Extract the (X, Y) coordinate from the center of the cell holding the provided text.  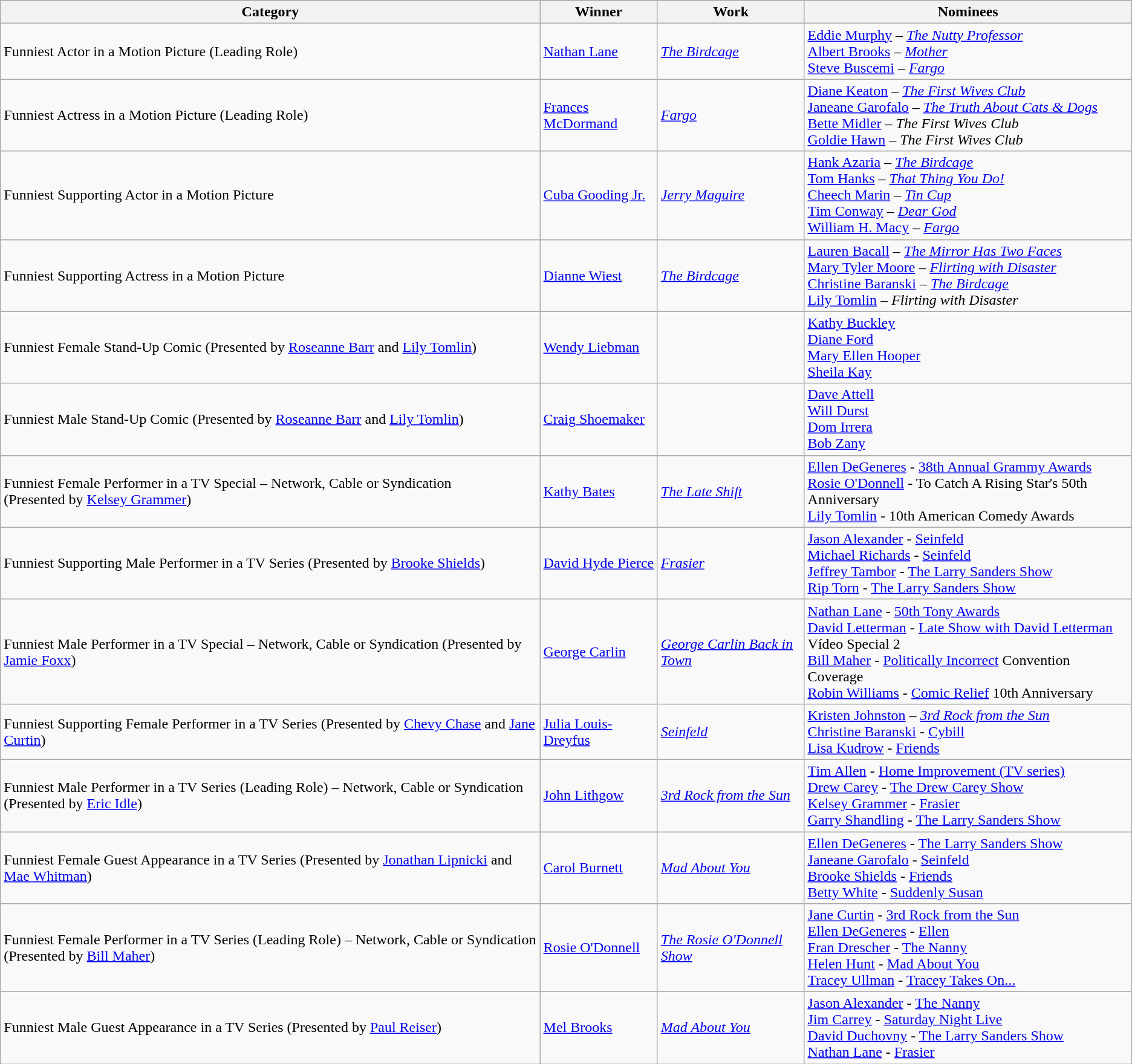
Category (270, 12)
Kristen Johnston – 3rd Rock from the SunChristine Baranski - CybillLisa Kudrow - Friends (968, 731)
Work (730, 12)
Funniest Female Guest Appearance in a TV Series (Presented by Jonathan Lipnicki and Mae Whitman) (270, 868)
Funniest Male Performer in a TV Series (Leading Role) – Network, Cable or Syndication (Presented by Eric Idle) (270, 796)
Funniest Female Stand-Up Comic (Presented by Roseanne Barr and Lily Tomlin) (270, 347)
Hank Azaria – The BirdcageTom Hanks – That Thing You Do!Cheech Marin – Tin CupTim Conway – Dear GodWilliam H. Macy – Fargo (968, 195)
Jerry Maguire (730, 195)
Wendy Liebman (599, 347)
Funniest Actress in a Motion Picture (Leading Role) (270, 115)
Jason Alexander - SeinfeldMichael Richards - SeinfeldJeffrey Tambor - The Larry Sanders ShowRip Torn - The Larry Sanders Show (968, 563)
Jane Curtin - 3rd Rock from the SunEllen DeGeneres - EllenFran Drescher - The NannyHelen Hunt - Mad About YouTracey Ullman - Tracey Takes On... (968, 948)
Winner (599, 12)
Rosie O'Donnell (599, 948)
Kathy Bates (599, 491)
Nathan Lane (599, 51)
George Carlin Back in Town (730, 652)
The Rosie O'Donnell Show (730, 948)
Ellen DeGeneres - 38th Annual Grammy AwardsRosie O'Donnell - To Catch A Rising Star's 50th AnniversaryLily Tomlin - 10th American Comedy Awards (968, 491)
3rd Rock from the Sun (730, 796)
Kathy BuckleyDiane FordMary Ellen HooperSheila Kay (968, 347)
Frances McDormand (599, 115)
Seinfeld (730, 731)
Craig Shoemaker (599, 420)
Funniest Female Performer in a TV Special – Network, Cable or Syndication(Presented by Kelsey Grammer) (270, 491)
David Hyde Pierce (599, 563)
Cuba Gooding Jr. (599, 195)
The Late Shift (730, 491)
Funniest Supporting Actress in a Motion Picture (270, 276)
Carol Burnett (599, 868)
Dianne Wiest (599, 276)
Funniest Male Guest Appearance in a TV Series (Presented by Paul Reiser) (270, 1028)
Eddie Murphy – The Nutty ProfessorAlbert Brooks – MotherSteve Buscemi – Fargo (968, 51)
Funniest Supporting Female Performer in a TV Series (Presented by Chevy Chase and Jane Curtin) (270, 731)
Dave AttellWill DurstDom IrreraBob Zany (968, 420)
Frasier (730, 563)
Ellen DeGeneres - The Larry Sanders ShowJaneane Garofalo - SeinfeldBrooke Shields - FriendsBetty White - Suddenly Susan (968, 868)
Nominees (968, 12)
Fargo (730, 115)
Jason Alexander - The NannyJim Carrey - Saturday Night LiveDavid Duchovny - The Larry Sanders ShowNathan Lane - Frasier (968, 1028)
John Lithgow (599, 796)
Funniest Supporting Male Performer in a TV Series (Presented by Brooke Shields) (270, 563)
Funniest Male Stand-Up Comic (Presented by Roseanne Barr and Lily Tomlin) (270, 420)
Funniest Male Performer in a TV Special – Network, Cable or Syndication (Presented by Jamie Foxx) (270, 652)
Julia Louis-Dreyfus (599, 731)
Funniest Actor in a Motion Picture (Leading Role) (270, 51)
Funniest Supporting Actor in a Motion Picture (270, 195)
George Carlin (599, 652)
Tim Allen - Home Improvement (TV series)Drew Carey - The Drew Carey ShowKelsey Grammer - FrasierGarry Shandling - The Larry Sanders Show (968, 796)
Mel Brooks (599, 1028)
Funniest Female Performer in a TV Series (Leading Role) – Network, Cable or Syndication (Presented by Bill Maher) (270, 948)
